Scan for the cell matching the given text and deliver its [x, y] coordinate at center. 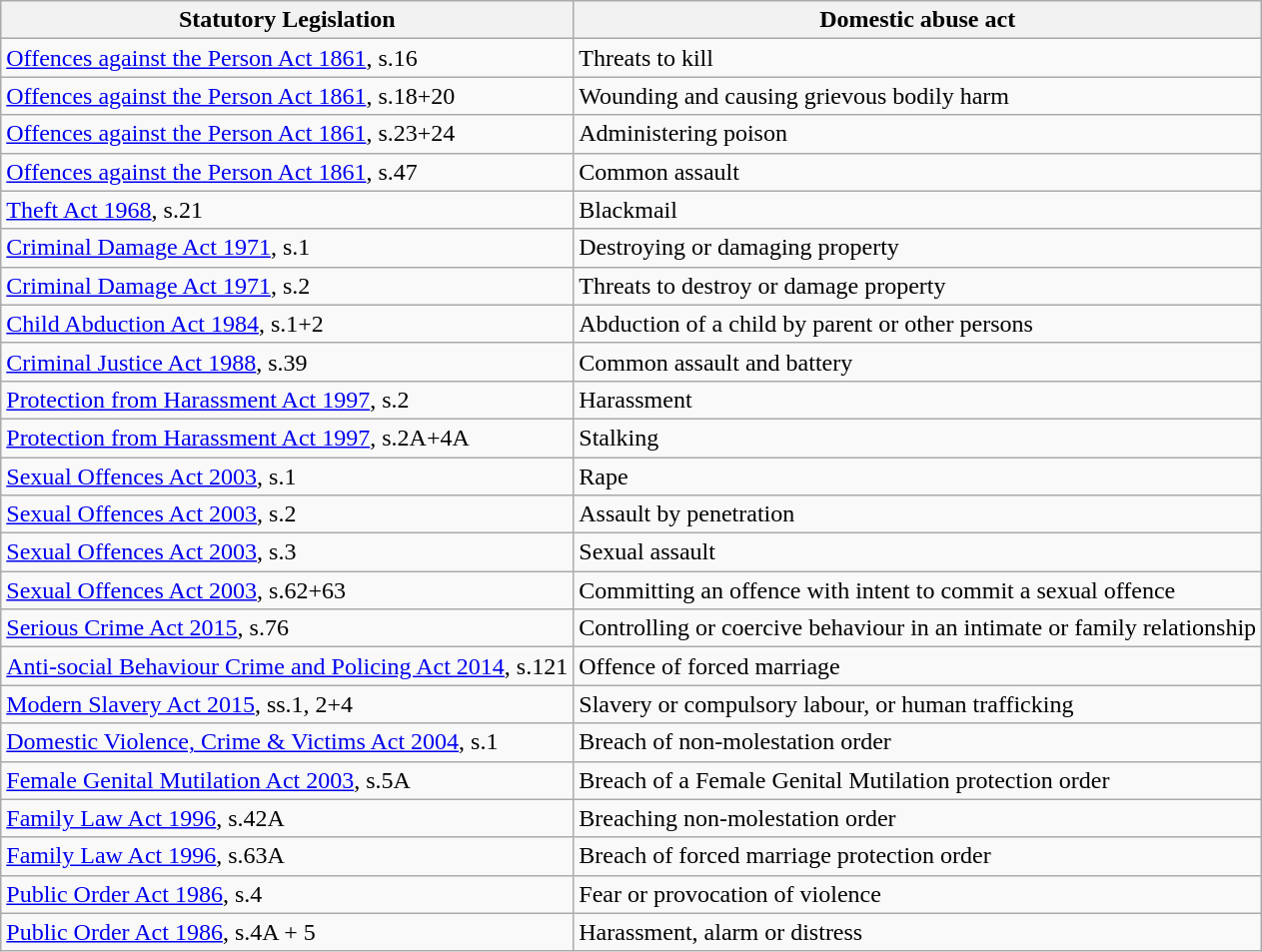
Sexual Offences Act 2003, s.1 [288, 476]
Sexual Offences Act 2003, s.62+63 [288, 590]
Harassment, alarm or distress [917, 932]
Common assault and battery [917, 362]
Public Order Act 1986, s.4 [288, 894]
Committing an offence with intent to commit a sexual offence [917, 590]
Threats to destroy or damage property [917, 286]
Criminal Justice Act 1988, s.39 [288, 362]
Controlling or coercive behaviour in an intimate or family relationship [917, 628]
Offences against the Person Act 1861, s.16 [288, 58]
Sexual Offences Act 2003, s.2 [288, 514]
Theft Act 1968, s.21 [288, 210]
Wounding and causing grievous bodily harm [917, 96]
Family Law Act 1996, s.42A [288, 818]
Offences against the Person Act 1861, s.47 [288, 172]
Abduction of a child by parent or other persons [917, 324]
Threats to kill [917, 58]
Sexual assault [917, 552]
Slavery or compulsory labour, or human trafficking [917, 704]
Anti-social Behaviour Crime and Policing Act 2014, s.121 [288, 666]
Offences against the Person Act 1861, s.23+24 [288, 134]
Breach of a Female Genital Mutilation protection order [917, 780]
Administering poison [917, 134]
Fear or provocation of violence [917, 894]
Blackmail [917, 210]
Child Abduction Act 1984, s.1+2 [288, 324]
Offence of forced marriage [917, 666]
Public Order Act 1986, s.4A + 5 [288, 932]
Stalking [917, 438]
Offences against the Person Act 1861, s.18+20 [288, 96]
Protection from Harassment Act 1997, s.2A+4A [288, 438]
Breach of forced marriage protection order [917, 856]
Female Genital Mutilation Act 2003, s.5A [288, 780]
Assault by penetration [917, 514]
Protection from Harassment Act 1997, s.2 [288, 400]
Domestic abuse act [917, 20]
Criminal Damage Act 1971, s.1 [288, 248]
Domestic Violence, Crime & Victims Act 2004, s.1 [288, 742]
Destroying or damaging property [917, 248]
Statutory Legislation [288, 20]
Breach of non-molestation order [917, 742]
Modern Slavery Act 2015, ss.1, 2+4 [288, 704]
Sexual Offences Act 2003, s.3 [288, 552]
Harassment [917, 400]
Family Law Act 1996, s.63A [288, 856]
Criminal Damage Act 1971, s.2 [288, 286]
Serious Crime Act 2015, s.76 [288, 628]
Common assault [917, 172]
Rape [917, 476]
Breaching non-molestation order [917, 818]
